Locate the cell with the specified text and output its (x, y) center coordinate. 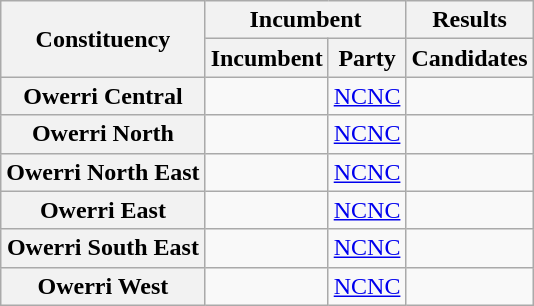
Constituency (103, 39)
Owerri South East (103, 248)
Owerri West (103, 286)
Owerri East (103, 210)
Candidates (470, 58)
Owerri North (103, 134)
Owerri Central (103, 96)
Owerri North East (103, 172)
Results (470, 20)
Party (367, 58)
